Identify which cell holds the provided text, then report its [X, Y] central coordinate. 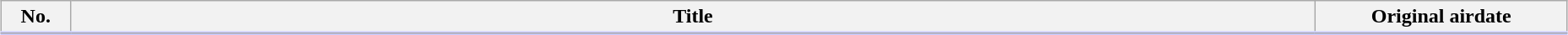
Original airdate [1441, 17]
No. [35, 17]
Title [693, 17]
